Provide the (X, Y) coordinate of the cell's center where the given text is located.  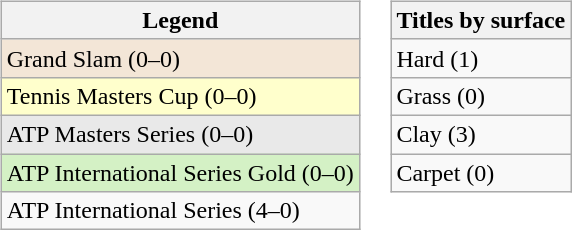
Tennis Masters Cup (0–0) (180, 96)
ATP Masters Series (0–0) (180, 134)
Titles by surface (481, 20)
Grand Slam (0–0) (180, 58)
ATP International Series Gold (0–0) (180, 173)
Grass (0) (481, 96)
Clay (3) (481, 134)
Legend (180, 20)
ATP International Series (4–0) (180, 211)
Carpet (0) (481, 173)
Hard (1) (481, 58)
